Identify which cell holds the provided text, then report its [X, Y] central coordinate. 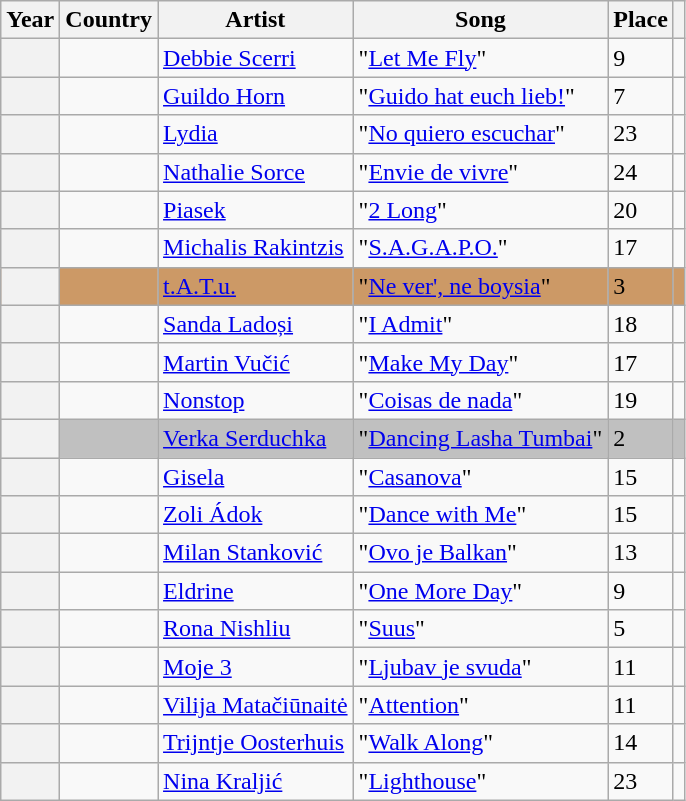
"Ljubav je svuda" [480, 667]
19 [641, 400]
t.A.T.u. [256, 286]
Place [641, 20]
2 [641, 438]
Artist [256, 20]
"Make My Day" [480, 362]
"Let Me Fly" [480, 58]
13 [641, 553]
Martin Vučić [256, 362]
Lydia [256, 134]
Verka Serduchka [256, 438]
Vilija Matačiūnaitė [256, 705]
"Coisas de nada" [480, 400]
Trijntje Oosterhuis [256, 743]
Song [480, 20]
Eldrine [256, 591]
18 [641, 324]
Nathalie Sorce [256, 172]
"Walk Along" [480, 743]
"S.A.G.A.P.O." [480, 248]
24 [641, 172]
"Dance with Me" [480, 515]
20 [641, 210]
Zoli Ádok [256, 515]
Year [30, 20]
"Guido hat euch lieb!" [480, 96]
"Ne ver', ne boysia" [480, 286]
14 [641, 743]
Nonstop [256, 400]
Piasek [256, 210]
Michalis Rakintzis [256, 248]
7 [641, 96]
"Dancing Lasha Tumbai" [480, 438]
Country [109, 20]
"I Admit" [480, 324]
"Suus" [480, 629]
Debbie Scerri [256, 58]
Milan Stanković [256, 553]
"Attention" [480, 705]
Nina Kraljić [256, 781]
"Envie de vivre" [480, 172]
"2 Long" [480, 210]
Sanda Ladoși [256, 324]
Moje 3 [256, 667]
Gisela [256, 477]
Rona Nishliu [256, 629]
"Lighthouse" [480, 781]
"No quiero escuchar" [480, 134]
Guildo Horn [256, 96]
5 [641, 629]
"Ovo je Balkan" [480, 553]
3 [641, 286]
"Casanova" [480, 477]
"One More Day" [480, 591]
